Return the (x, y) coordinate for the center point of the cell that contains the specified text.  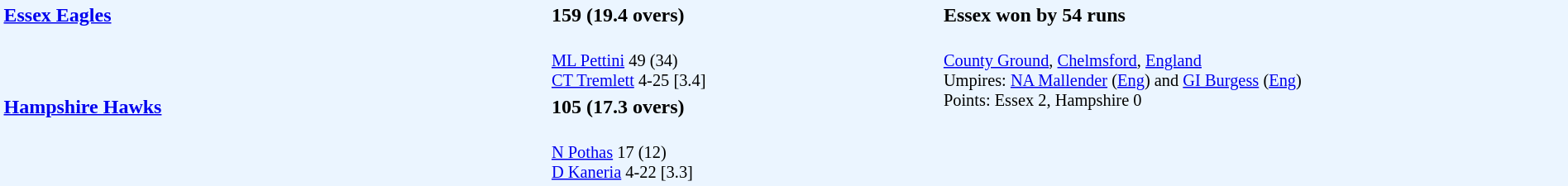
N Pothas 17 (12) D Kaneria 4-22 [3.3] (744, 152)
ML Pettini 49 (34) CT Tremlett 4-25 [3.4] (744, 61)
Essex Eagles (275, 47)
105 (17.3 overs) (744, 107)
Essex won by 54 runs (1254, 15)
County Ground, Chelmsford, England Umpires: NA Mallender (Eng) and GI Burgess (Eng) Points: Essex 2, Hampshire 0 (1254, 107)
Hampshire Hawks (275, 139)
159 (19.4 overs) (744, 15)
